Identify which cell holds the provided text, then report its [x, y] central coordinate. 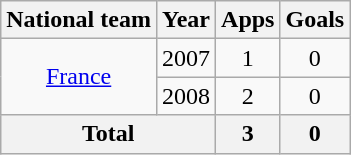
3 [248, 134]
2007 [186, 58]
Goals [315, 20]
Year [186, 20]
Total [108, 134]
2 [248, 96]
National team [79, 20]
1 [248, 58]
France [79, 77]
Apps [248, 20]
2008 [186, 96]
